Capture the cell that displays the provided text and extract its [x, y] central coordinate. 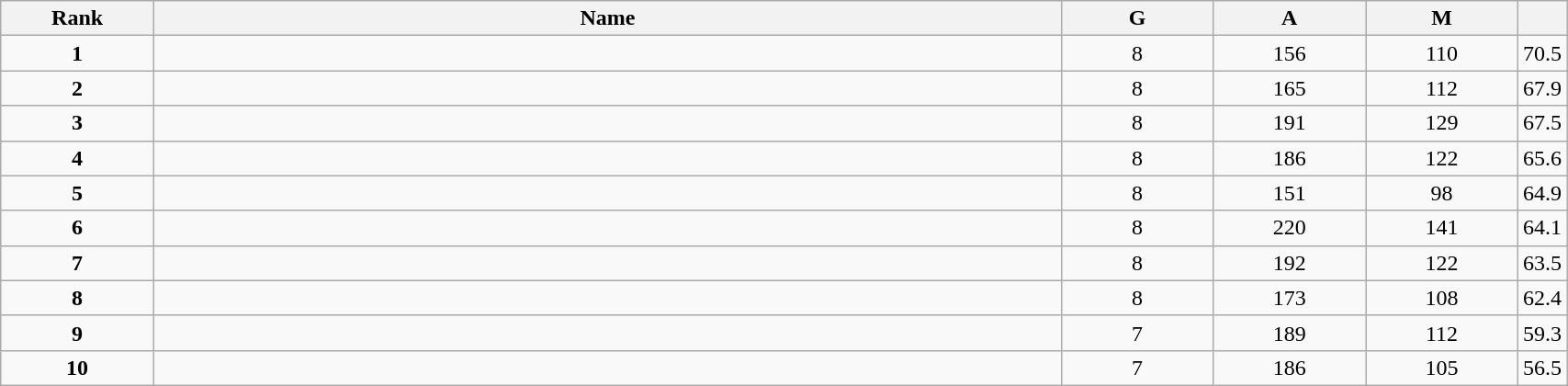
192 [1290, 263]
5 [77, 193]
141 [1442, 228]
63.5 [1543, 263]
10 [77, 368]
64.1 [1543, 228]
70.5 [1543, 53]
151 [1290, 193]
67.5 [1543, 123]
65.6 [1543, 158]
Rank [77, 18]
3 [77, 123]
105 [1442, 368]
108 [1442, 298]
67.9 [1543, 88]
M [1442, 18]
6 [77, 228]
62.4 [1543, 298]
191 [1290, 123]
156 [1290, 53]
1 [77, 53]
9 [77, 333]
129 [1442, 123]
A [1290, 18]
64.9 [1543, 193]
173 [1290, 298]
98 [1442, 193]
G [1137, 18]
Name [607, 18]
110 [1442, 53]
220 [1290, 228]
4 [77, 158]
2 [77, 88]
189 [1290, 333]
59.3 [1543, 333]
56.5 [1543, 368]
165 [1290, 88]
